Return the [X, Y] coordinate for the center point of the cell that contains the specified text.  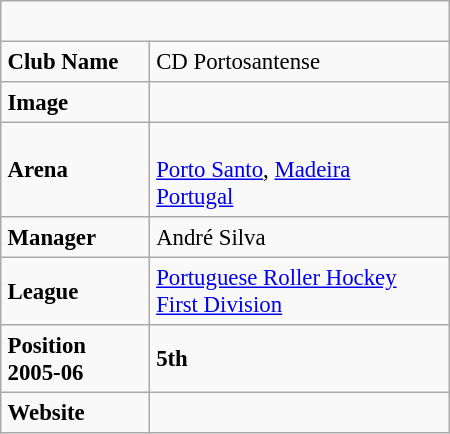
Website [76, 412]
Club Name [76, 61]
CD Portosantense [299, 61]
Image [76, 102]
Porto Santo, Madeira Portugal [299, 169]
Portuguese Roller Hockey First Division [299, 291]
League [76, 291]
Arena [76, 169]
André Silva [299, 237]
5th [299, 359]
Position 2005-06 [76, 359]
Manager [76, 237]
